From the cell containing the given text, extract its center point as [x, y] coordinate. 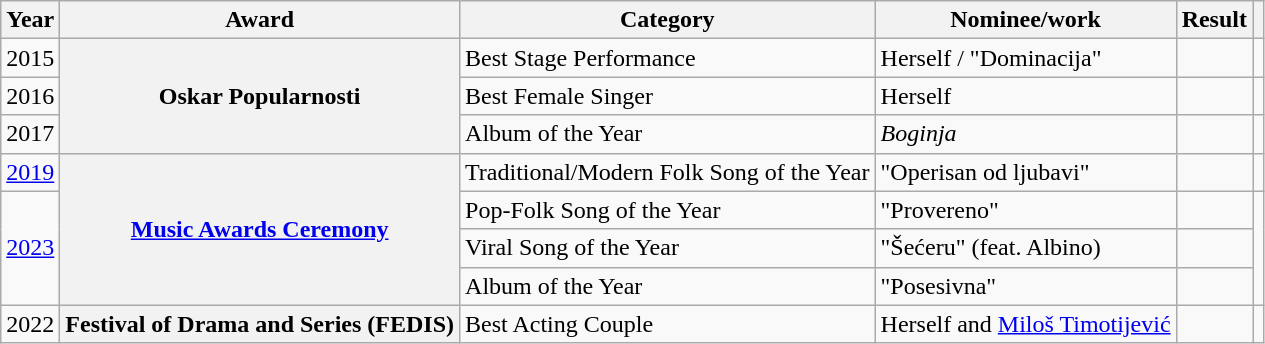
2017 [30, 134]
"Šećeru" (feat. Albino) [1026, 248]
Best Female Singer [668, 96]
2019 [30, 172]
"Provereno" [1026, 210]
"Operisan od ljubavi" [1026, 172]
2023 [30, 248]
Herself / "Dominacija" [1026, 58]
Result [1214, 20]
Nominee/work [1026, 20]
"Posesivna" [1026, 286]
Pop-Folk Song of the Year [668, 210]
Best Acting Couple [668, 324]
2015 [30, 58]
Category [668, 20]
Festival of Drama and Series (FEDIS) [260, 324]
Herself [1026, 96]
Traditional/Modern Folk Song of the Year [668, 172]
Award [260, 20]
Herself and Miloš Timotijević [1026, 324]
2022 [30, 324]
Year [30, 20]
Music Awards Ceremony [260, 229]
2016 [30, 96]
Best Stage Performance [668, 58]
Boginja [1026, 134]
Oskar Popularnosti [260, 96]
Viral Song of the Year [668, 248]
